Return the [X, Y] coordinate for the center point of the cell that contains the specified text.  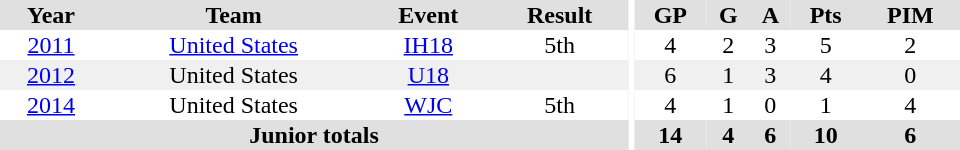
PIM [910, 15]
WJC [428, 105]
Junior totals [314, 135]
Event [428, 15]
Result [560, 15]
IH18 [428, 45]
G [728, 15]
Team [234, 15]
Year [51, 15]
14 [670, 135]
Pts [826, 15]
U18 [428, 75]
10 [826, 135]
2012 [51, 75]
2014 [51, 105]
GP [670, 15]
2011 [51, 45]
5 [826, 45]
A [770, 15]
